Detect which cell encompasses the target text, then output its [X, Y] center coordinate. 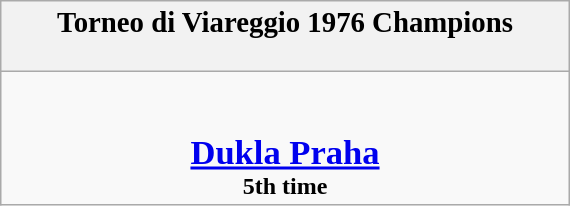
Dukla Praha5th time [284, 138]
Torneo di Viareggio 1976 Champions [284, 36]
